Identify which cell holds the provided text, then report its [X, Y] central coordinate. 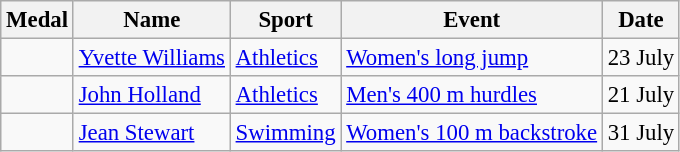
Medal [38, 20]
Name [152, 20]
31 July [640, 133]
John Holland [152, 95]
Women's long jump [472, 58]
Swimming [286, 133]
Date [640, 20]
Sport [286, 20]
21 July [640, 95]
Jean Stewart [152, 133]
Men's 400 m hurdles [472, 95]
Women's 100 m backstroke [472, 133]
Yvette Williams [152, 58]
23 July [640, 58]
Event [472, 20]
